Return the (x, y) coordinate for the center point of the cell that contains the specified text.  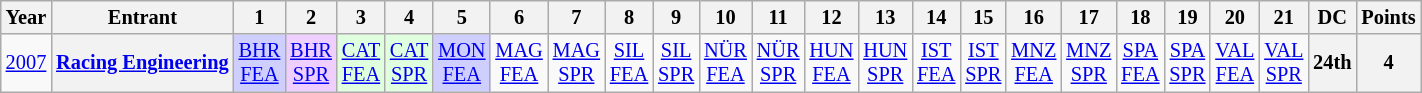
NÜRSPR (778, 63)
ISTFEA (936, 63)
MAGFEA (518, 63)
2007 (26, 63)
9 (676, 17)
8 (629, 17)
20 (1234, 17)
5 (462, 17)
18 (1140, 17)
24th (1332, 63)
7 (576, 17)
MNZSPR (1088, 63)
17 (1088, 17)
MNZFEA (1034, 63)
SILSPR (676, 63)
MAGSPR (576, 63)
SPAFEA (1140, 63)
BHRSPR (311, 63)
BHRFEA (260, 63)
ISTSPR (983, 63)
HUNSPR (885, 63)
NÜRFEA (726, 63)
6 (518, 17)
12 (831, 17)
VALFEA (1234, 63)
3 (361, 17)
Entrant (142, 17)
16 (1034, 17)
MONFEA (462, 63)
Points (1388, 17)
CATFEA (361, 63)
15 (983, 17)
21 (1284, 17)
Year (26, 17)
13 (885, 17)
SILFEA (629, 63)
1 (260, 17)
DC (1332, 17)
14 (936, 17)
VALSPR (1284, 63)
19 (1187, 17)
Racing Engineering (142, 63)
2 (311, 17)
11 (778, 17)
HUNFEA (831, 63)
CATSPR (409, 63)
SPASPR (1187, 63)
10 (726, 17)
